For the text-containing cell, return its midpoint in [x, y] coordinate format. 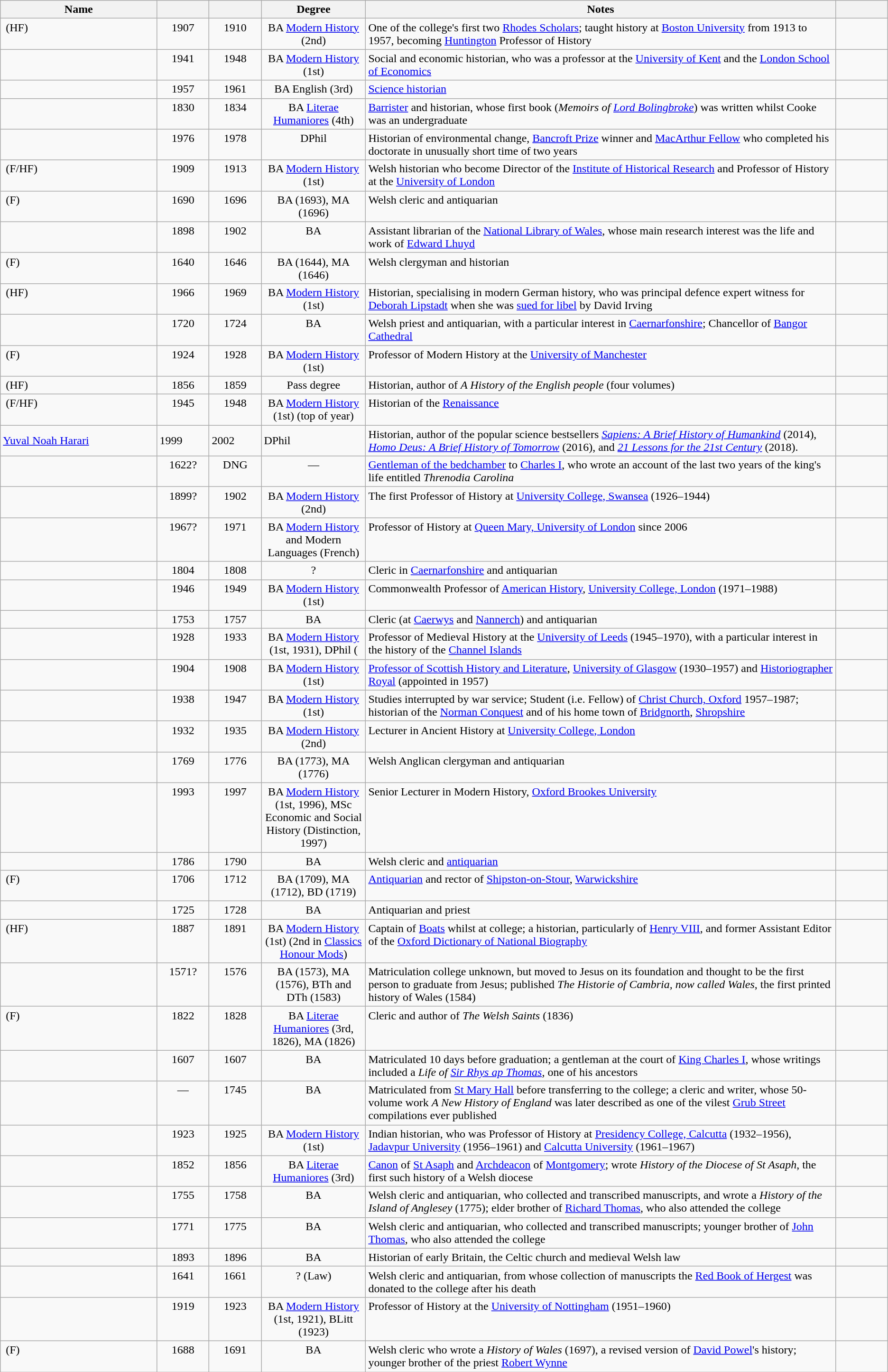
The first Professor of History at University College, Swansea (1926–1944) [601, 502]
1971 [235, 540]
1571? [183, 985]
1753 [183, 619]
1978 [235, 144]
1999 [183, 440]
1946 [183, 595]
1859 [235, 385]
1967? [183, 540]
Welsh cleric and antiquarian, who collected and transcribed manuscripts; younger brother of John Thomas, who also attended the college [601, 1233]
1887 [183, 941]
1834 [235, 114]
Cleric in Caernarfonshire and antiquarian [601, 570]
1775 [235, 1233]
1935 [235, 737]
Welsh priest and antiquarian, with a particular interest in Caernarfonshire; Chancellor of Bangor Cathedral [601, 329]
1808 [235, 570]
1712 [235, 886]
1949 [235, 595]
BA Modern History and Modern Languages (French) [314, 540]
1790 [235, 861]
Assistant librarian of the National Library of Wales, whose main research interest was the life and work of Edward Lhuyd [601, 237]
Professor of Modern History at the University of Manchester [601, 361]
BA Modern History (1st, 1921), BLitt (1923) [314, 1319]
1941 [183, 65]
Canon of St Asaph and Archdeacon of Montgomery; wrote History of the Diocese of St Asaph, the first such history of a Welsh diocese [601, 1171]
1976 [183, 144]
Antiquarian and rector of Shipston-on-Stour, Warwickshire [601, 886]
? (Law) [314, 1281]
1641 [183, 1281]
BA (1573), MA (1576), BTh and DTh (1583) [314, 985]
1947 [235, 705]
1830 [183, 114]
Name [79, 9]
Gentleman of the bedchamber to Charles I, who wrote an account of the last two years of the king's life entitled Threnodia Carolina [601, 472]
BA Modern History (1st, 1996), MSc Economic and Social History (Distinction, 1997) [314, 817]
1724 [235, 329]
1640 [183, 268]
1896 [235, 1257]
1758 [235, 1202]
1924 [183, 361]
Degree [314, 9]
Science historian [601, 89]
1957 [183, 89]
Notes [601, 9]
BA (1773), MA (1776) [314, 767]
BA (1709), MA (1712), BD (1719) [314, 886]
1899? [183, 502]
2002 [235, 440]
1771 [183, 1233]
1696 [235, 206]
1769 [183, 767]
Cleric and author of The Welsh Saints (1836) [601, 1028]
Welsh Anglican clergyman and antiquarian [601, 767]
Lecturer in Ancient History at University College, London [601, 737]
BA Literae Humaniores (3rd) [314, 1171]
Welsh cleric who wrote a History of Wales (1697), a revised version of David Powel's history; younger brother of the priest Robert Wynne [601, 1356]
1622? [183, 472]
Historian of environmental change, Bancroft Prize winner and MacArthur Fellow who completed his doctorate in unusually short time of two years [601, 144]
1997 [235, 817]
1755 [183, 1202]
? [314, 570]
1938 [183, 705]
1908 [235, 675]
BA English (3rd) [314, 89]
1932 [183, 737]
1688 [183, 1356]
1919 [183, 1319]
One of the college's first two Rhodes Scholars; taught history at Boston University from 1913 to 1957, becoming Huntington Professor of History [601, 34]
1822 [183, 1028]
DNG [235, 472]
Professor of Medieval History at the University of Leeds (1945–1970), with a particular interest in the history of the Channel Islands [601, 644]
Professor of History at the University of Nottingham (1951–1960) [601, 1319]
Welsh historian who become Director of the Institute of Historical Research and Professor of History at the University of London [601, 176]
BA Literae Humaniores (4th) [314, 114]
Senior Lecturer in Modern History, Oxford Brookes University [601, 817]
BA (1693), MA (1696) [314, 206]
BA (1644), MA (1646) [314, 268]
1661 [235, 1281]
1893 [183, 1257]
Welsh cleric and antiquarian, from whose collection of manuscripts the Red Book of Hergest was donated to the college after his death [601, 1281]
BA Modern History (1st) (top of year) [314, 410]
Social and economic historian, who was a professor at the University of Kent and the London School of Economics [601, 65]
1891 [235, 941]
1904 [183, 675]
BA Modern History (1st, 1931), DPhil ( [314, 644]
1945 [183, 410]
1910 [235, 34]
1786 [183, 861]
Professor of History at Queen Mary, University of London since 2006 [601, 540]
Cleric (at Caerwys and Nannerch) and antiquarian [601, 619]
1720 [183, 329]
Pass degree [314, 385]
1804 [183, 570]
1745 [235, 1103]
1898 [183, 237]
Historian of the Renaissance [601, 410]
1776 [235, 767]
Barrister and historian, whose first book (Memoirs of Lord Bolingbroke) was written whilst Cooke was an undergraduate [601, 114]
1728 [235, 910]
1646 [235, 268]
1909 [183, 176]
Yuval Noah Harari [79, 440]
1691 [235, 1356]
1706 [183, 886]
1993 [183, 817]
1725 [183, 910]
Welsh clergyman and historian [601, 268]
1925 [235, 1140]
1913 [235, 176]
Professor of Scottish History and Literature, University of Glasgow (1930–1957) and Historiographer Royal (appointed in 1957) [601, 675]
1757 [235, 619]
BA Modern History (1st) (2nd in Classics Honour Mods) [314, 941]
1907 [183, 34]
1969 [235, 299]
1690 [183, 206]
1961 [235, 89]
Historian, author of A History of the English people (four volumes) [601, 385]
Historian of early Britain, the Celtic church and medieval Welsh law [601, 1257]
BA Literae Humaniores (3rd, 1826), MA (1826) [314, 1028]
Antiquarian and priest [601, 910]
1933 [235, 644]
Commonwealth Professor of American History, University College, London (1971–1988) [601, 595]
1828 [235, 1028]
1576 [235, 985]
1966 [183, 299]
1852 [183, 1171]
